Output the (x, y) coordinate of the center of the cell containing the given text.  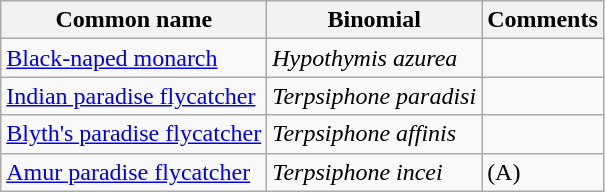
Terpsiphone paradisi (374, 96)
Binomial (374, 20)
Blyth's paradise flycatcher (134, 134)
Common name (134, 20)
Amur paradise flycatcher (134, 172)
Hypothymis azurea (374, 58)
Terpsiphone affinis (374, 134)
Comments (543, 20)
Black-naped monarch (134, 58)
Terpsiphone incei (374, 172)
Indian paradise flycatcher (134, 96)
(A) (543, 172)
